Locate the cell with the specified text and output its [X, Y] center coordinate. 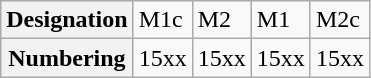
M1 [280, 20]
Numbering [67, 58]
M2c [340, 20]
M2 [222, 20]
M1c [162, 20]
Designation [67, 20]
